Return the [X, Y] coordinate for the center point of the cell that contains the specified text.  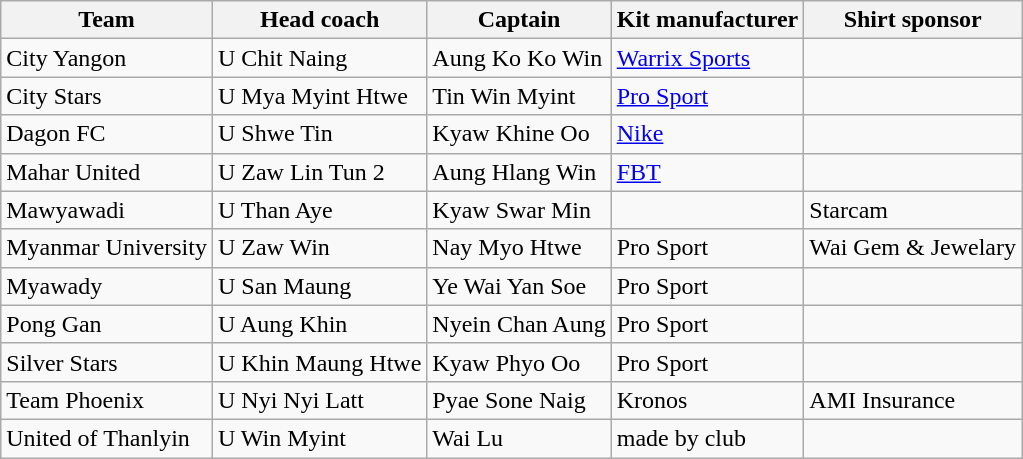
U Nyi Nyi Latt [319, 400]
City Yangon [107, 58]
Team [107, 20]
Silver Stars [107, 362]
U Than Aye [319, 210]
Kit manufacturer [708, 20]
Mahar United [107, 172]
Dagon FC [107, 134]
Wai Gem & Jewelary [913, 248]
Mawyawadi [107, 210]
Warrix Sports [708, 58]
Kronos [708, 400]
Myanmar University [107, 248]
U Zaw Lin Tun 2 [319, 172]
U Aung Khin [319, 324]
Pyae Sone Naig [519, 400]
U Mya Myint Htwe [319, 96]
made by club [708, 438]
Tin Win Myint [519, 96]
Team Phoenix [107, 400]
United of Thanlyin [107, 438]
Nyein Chan Aung [519, 324]
Shirt sponsor [913, 20]
Captain [519, 20]
Aung Ko Ko Win [519, 58]
U San Maung [319, 286]
City Stars [107, 96]
U Zaw Win [319, 248]
Ye Wai Yan Soe [519, 286]
Starcam [913, 210]
Kyaw Phyo Oo [519, 362]
Aung Hlang Win [519, 172]
Wai Lu [519, 438]
Nay Myo Htwe [519, 248]
Head coach [319, 20]
U Win Myint [319, 438]
U Shwe Tin [319, 134]
AMI Insurance [913, 400]
Nike [708, 134]
Kyaw Swar Min [519, 210]
U Khin Maung Htwe [319, 362]
Pong Gan [107, 324]
Kyaw Khine Oo [519, 134]
FBT [708, 172]
U Chit Naing [319, 58]
Myawady [107, 286]
